Detect which cell encompasses the target text, then output its (X, Y) center coordinate. 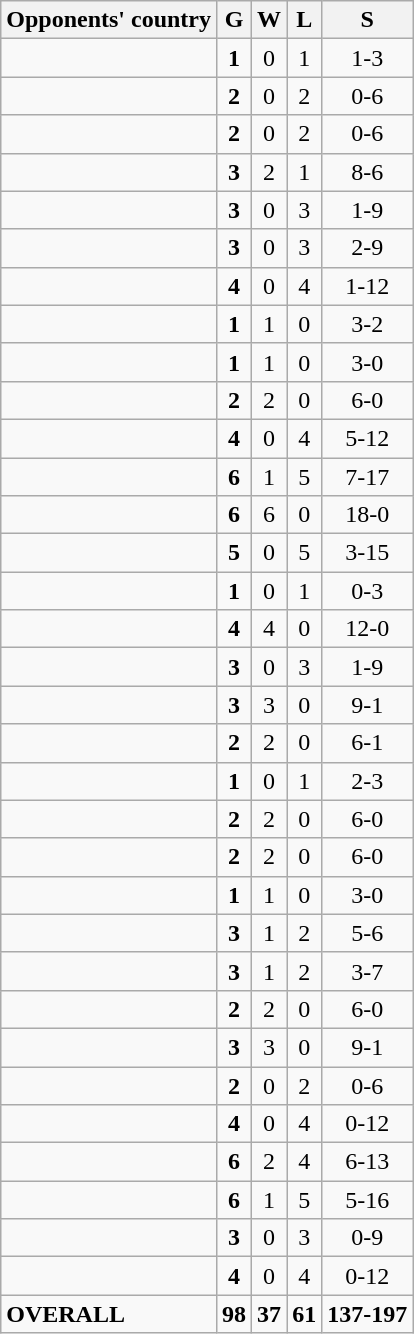
Opponents' country (109, 20)
98 (234, 1314)
OVERALL (109, 1314)
G (234, 20)
6-13 (368, 1162)
3-2 (368, 324)
3-15 (368, 553)
7-17 (368, 477)
137-197 (368, 1314)
3-7 (368, 971)
2-3 (368, 781)
18-0 (368, 515)
S (368, 20)
5-6 (368, 933)
W (270, 20)
61 (304, 1314)
6-1 (368, 743)
0-3 (368, 591)
0-9 (368, 1238)
12-0 (368, 629)
2-9 (368, 248)
8-6 (368, 172)
L (304, 20)
5-12 (368, 438)
5-16 (368, 1200)
37 (270, 1314)
1-12 (368, 286)
1-3 (368, 58)
